Output the (X, Y) coordinate of the center of the cell containing the given text.  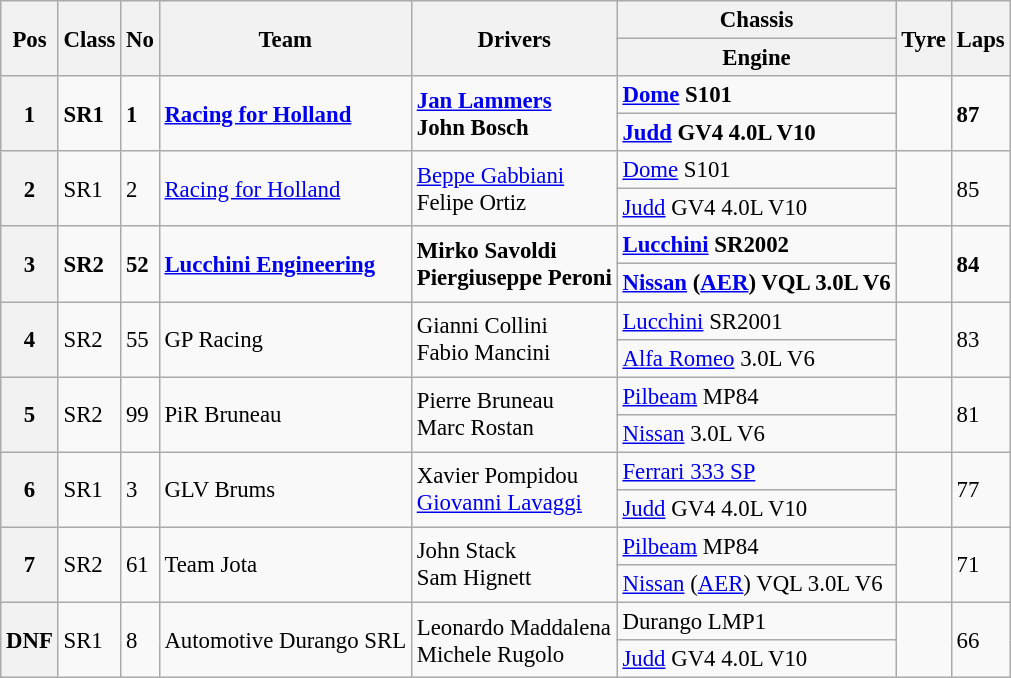
61 (140, 564)
77 (980, 490)
Lucchini SR2001 (756, 321)
Mirko Savoldi Piergiuseppe Peroni (514, 264)
Gianni Collini Fabio Mancini (514, 340)
5 (30, 414)
99 (140, 414)
Nissan 3.0L V6 (756, 433)
PiR Bruneau (285, 414)
Class (90, 38)
Pos (30, 38)
55 (140, 340)
DNF (30, 640)
Team (285, 38)
GP Racing (285, 340)
Xavier Pompidou Giovanni Lavaggi (514, 490)
Durango LMP1 (756, 621)
GLV Brums (285, 490)
8 (140, 640)
Ferrari 333 SP (756, 471)
Drivers (514, 38)
Laps (980, 38)
Lucchini SR2002 (756, 245)
Lucchini Engineering (285, 264)
Engine (756, 58)
Alfa Romeo 3.0L V6 (756, 358)
83 (980, 340)
Beppe Gabbiani Felipe Ortiz (514, 188)
Automotive Durango SRL (285, 640)
81 (980, 414)
No (140, 38)
Pierre Bruneau Marc Rostan (514, 414)
85 (980, 188)
84 (980, 264)
52 (140, 264)
71 (980, 564)
Chassis (756, 20)
John Stack Sam Hignett (514, 564)
Jan Lammers John Bosch (514, 114)
Team Jota (285, 564)
66 (980, 640)
7 (30, 564)
87 (980, 114)
6 (30, 490)
Leonardo Maddalena Michele Rugolo (514, 640)
Tyre (924, 38)
4 (30, 340)
